Capture the cell that displays the provided text and extract its [x, y] central coordinate. 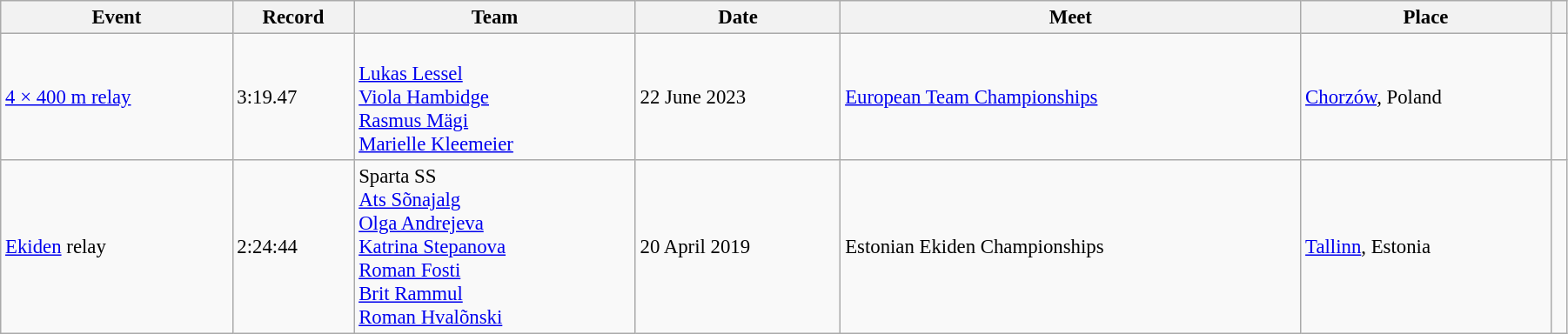
2:24:44 [293, 247]
Place [1425, 17]
4 × 400 m relay [117, 97]
Sparta SSAts SõnajalgOlga AndrejevaKatrina StepanovaRoman FostiBrit RammulRoman Hvalõnski [494, 247]
Tallinn, Estonia [1425, 247]
Estonian Ekiden Championships [1070, 247]
Ekiden relay [117, 247]
3:19.47 [293, 97]
European Team Championships [1070, 97]
Lukas LesselViola HambidgeRasmus MägiMarielle Kleemeier [494, 97]
Record [293, 17]
22 June 2023 [738, 97]
Event [117, 17]
Date [738, 17]
Chorzów, Poland [1425, 97]
20 April 2019 [738, 247]
Team [494, 17]
Meet [1070, 17]
